Locate the cell with the specified text and output its (X, Y) center coordinate. 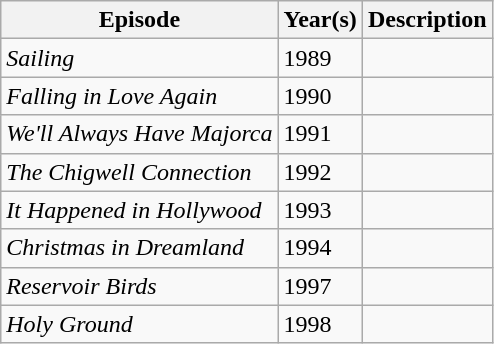
Reservoir Birds (140, 286)
Sailing (140, 58)
1989 (320, 58)
Christmas in Dreamland (140, 248)
It Happened in Hollywood (140, 210)
1994 (320, 248)
Episode (140, 20)
The Chigwell Connection (140, 172)
1997 (320, 286)
1990 (320, 96)
Year(s) (320, 20)
Falling in Love Again (140, 96)
Description (427, 20)
Holy Ground (140, 324)
1993 (320, 210)
1991 (320, 134)
We'll Always Have Majorca (140, 134)
1992 (320, 172)
1998 (320, 324)
